Scan for the cell matching the given text and deliver its [x, y] coordinate at center. 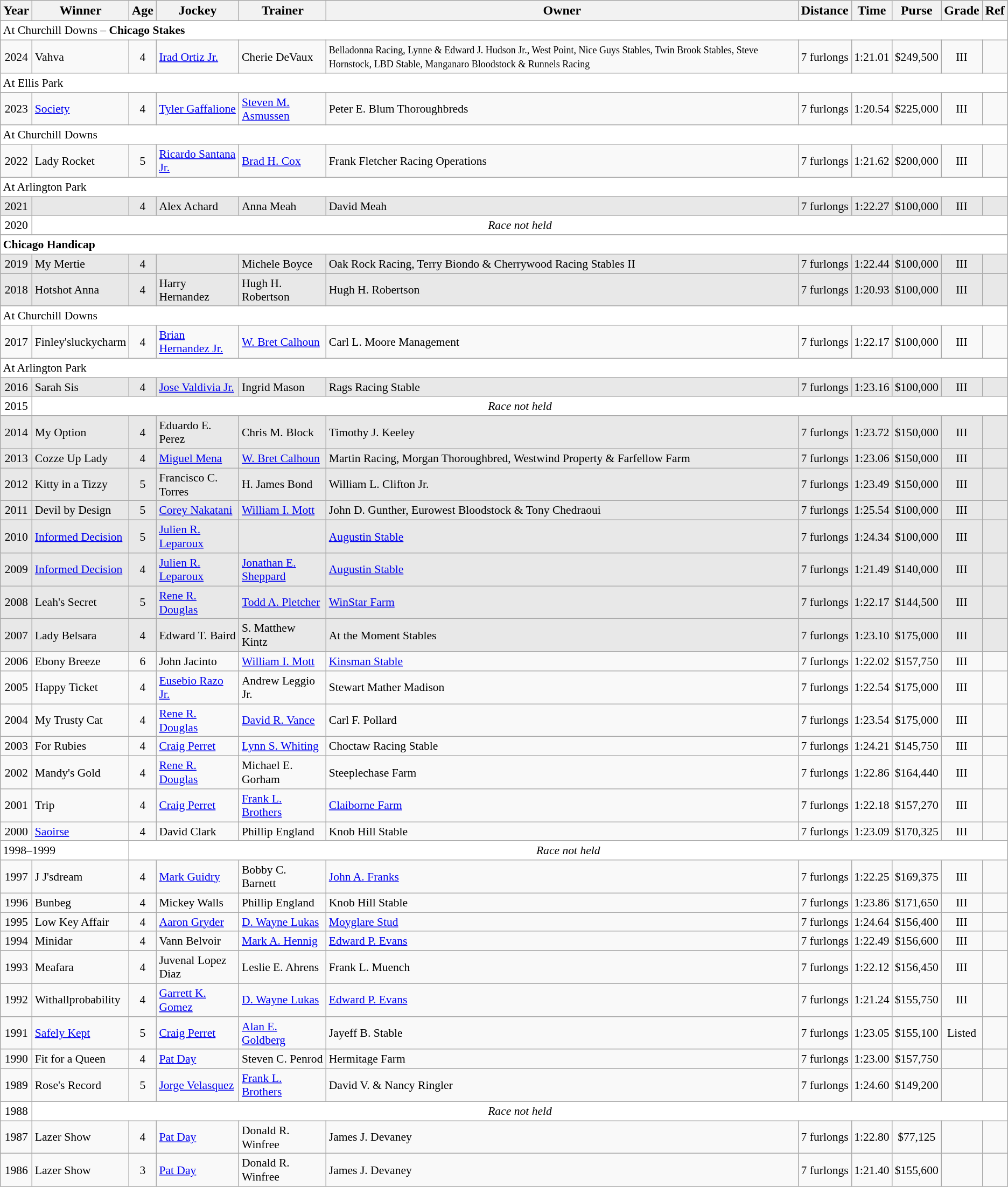
1:23.05 [871, 1033]
$249,500 [916, 56]
H. James Bond [283, 485]
Withallprobability [81, 1000]
Alex Achard [198, 206]
$156,450 [916, 967]
2014 [16, 432]
Purse [916, 11]
John A. Franks [562, 877]
WinStar Farm [562, 602]
Saoirse [81, 832]
1:24.64 [871, 922]
Fit for a Queen [81, 1059]
Eusebio Razo Jr. [198, 687]
Carl F. Pollard [562, 721]
1990 [16, 1059]
Michele Boyce [283, 264]
$149,200 [916, 1085]
Leslie E. Ahrens [283, 967]
1996 [16, 903]
2012 [16, 485]
$155,750 [916, 1000]
2023 [16, 109]
Chicago Handicap [504, 245]
Andrew Leggio Jr. [283, 687]
$164,440 [916, 772]
Anna Meah [283, 206]
1997 [16, 877]
1:21.40 [871, 1170]
1994 [16, 941]
2013 [16, 458]
Cozze Up Lady [81, 458]
Oak Rock Racing, Terry Biondo & Cherrywood Racing Stables II [562, 264]
Trainer [283, 11]
2006 [16, 661]
Brad H. Cox [283, 160]
S. Matthew Kintz [283, 636]
1:23.72 [871, 432]
Todd A. Pletcher [283, 602]
$156,600 [916, 941]
1:23.10 [871, 636]
Martin Racing, Morgan Thoroughbred, Westwind Property & Farfellow Farm [562, 458]
2003 [16, 746]
Ingrid Mason [283, 387]
Claiborne Farm [562, 806]
At the Moment Stables [562, 636]
Hermitage Farm [562, 1059]
Edward T. Baird [198, 636]
Jockey [198, 11]
1:21.49 [871, 570]
Lady Rocket [81, 160]
Leah's Secret [81, 602]
Mark A. Hennig [283, 941]
Sarah Sis [81, 387]
Trip [81, 806]
$145,750 [916, 746]
Ricardo Santana Jr. [198, 160]
1995 [16, 922]
1:22.49 [871, 941]
2008 [16, 602]
Kitty in a Tizzy [81, 485]
Peter E. Blum Thoroughbreds [562, 109]
Vann Belvoir [198, 941]
$156,400 [916, 922]
Aaron Gryder [198, 922]
2005 [16, 687]
$171,650 [916, 903]
1:22.12 [871, 967]
1992 [16, 1000]
Meafara [81, 967]
John D. Gunther, Eurowest Bloodstock & Tony Chedraoui [562, 511]
1:24.34 [871, 536]
Devil by Design [81, 511]
2022 [16, 160]
Minidar [81, 941]
Distance [825, 11]
1:24.21 [871, 746]
Time [871, 11]
Finley'sluckycharm [81, 341]
Michael E. Gorham [283, 772]
At Ellis Park [504, 83]
2004 [16, 721]
Mark Guidry [198, 877]
1:22.44 [871, 264]
2001 [16, 806]
Age [142, 11]
1991 [16, 1033]
Garrett K. Gomez [198, 1000]
$157,270 [916, 806]
$155,100 [916, 1033]
Jose Valdivia Jr. [198, 387]
1:22.80 [871, 1137]
2024 [16, 56]
Cherie DeVaux [283, 56]
Harry Hernandez [198, 290]
2017 [16, 341]
1:23.16 [871, 387]
Frank L. Muench [562, 967]
Jonathan E. Sheppard [283, 570]
2002 [16, 772]
1:22.25 [871, 877]
Bunbeg [81, 903]
Rose's Record [81, 1085]
My Mertie [81, 264]
My Trusty Cat [81, 721]
1:21.01 [871, 56]
2019 [16, 264]
1:22.27 [871, 206]
2018 [16, 290]
1:23.00 [871, 1059]
2021 [16, 206]
2015 [16, 406]
Hotshot Anna [81, 290]
Mickey Walls [198, 903]
Bobby C. Barnett [283, 877]
Steven M. Asmussen [283, 109]
2009 [16, 570]
Grade [962, 11]
David Clark [198, 832]
Miguel Mena [198, 458]
2016 [16, 387]
David R. Vance [283, 721]
1:22.02 [871, 661]
1:23.54 [871, 721]
Choctaw Racing Stable [562, 746]
J J'sdream [81, 877]
1:23.09 [871, 832]
$155,600 [916, 1170]
Moyglare Stud [562, 922]
1:23.49 [871, 485]
Listed [962, 1033]
Carl L. Moore Management [562, 341]
2007 [16, 636]
1:20.54 [871, 109]
Owner [562, 11]
1:21.62 [871, 160]
Winner [81, 11]
Jayeff B. Stable [562, 1033]
1:22.18 [871, 806]
1:22.54 [871, 687]
1:24.60 [871, 1085]
Low Key Affair [81, 922]
Ref [995, 11]
6 [142, 661]
David V. & Nancy Ringler [562, 1085]
Eduardo E. Perez [198, 432]
3 [142, 1170]
1987 [16, 1137]
At Churchill Downs – Chicago Stakes [504, 31]
Rags Racing Stable [562, 387]
Steven C. Penrod [283, 1059]
Irad Ortiz Jr. [198, 56]
1993 [16, 967]
1:21.24 [871, 1000]
1998–1999 [65, 850]
David Meah [562, 206]
Kinsman Stable [562, 661]
$170,325 [916, 832]
Jorge Velasquez [198, 1085]
Chris M. Block [283, 432]
Brian Hernandez Jr. [198, 341]
2010 [16, 536]
Lynn S. Whiting [283, 746]
Steeplechase Farm [562, 772]
Stewart Mather Madison [562, 687]
$200,000 [916, 160]
Vahva [81, 56]
Corey Nakatani [198, 511]
1:22.86 [871, 772]
Francisco C. Torres [198, 485]
Timothy J. Keeley [562, 432]
For Rubies [81, 746]
$140,000 [916, 570]
$77,125 [916, 1137]
1:23.06 [871, 458]
Safely Kept [81, 1033]
1:20.93 [871, 290]
Mandy's Gold [81, 772]
1:25.54 [871, 511]
Frank Fletcher Racing Operations [562, 160]
Juvenal Lopez Diaz [198, 967]
Ebony Breeze [81, 661]
Tyler Gaffalione [198, 109]
Year [16, 11]
1988 [16, 1111]
John Jacinto [198, 661]
$225,000 [916, 109]
William L. Clifton Jr. [562, 485]
1989 [16, 1085]
Lady Belsara [81, 636]
My Option [81, 432]
2020 [16, 225]
1:23.86 [871, 903]
2000 [16, 832]
Alan E. Goldberg [283, 1033]
2011 [16, 511]
Happy Ticket [81, 687]
1986 [16, 1170]
$144,500 [916, 602]
$169,375 [916, 877]
Society [81, 109]
